Extract the (X, Y) coordinate from the center of the cell holding the provided text.  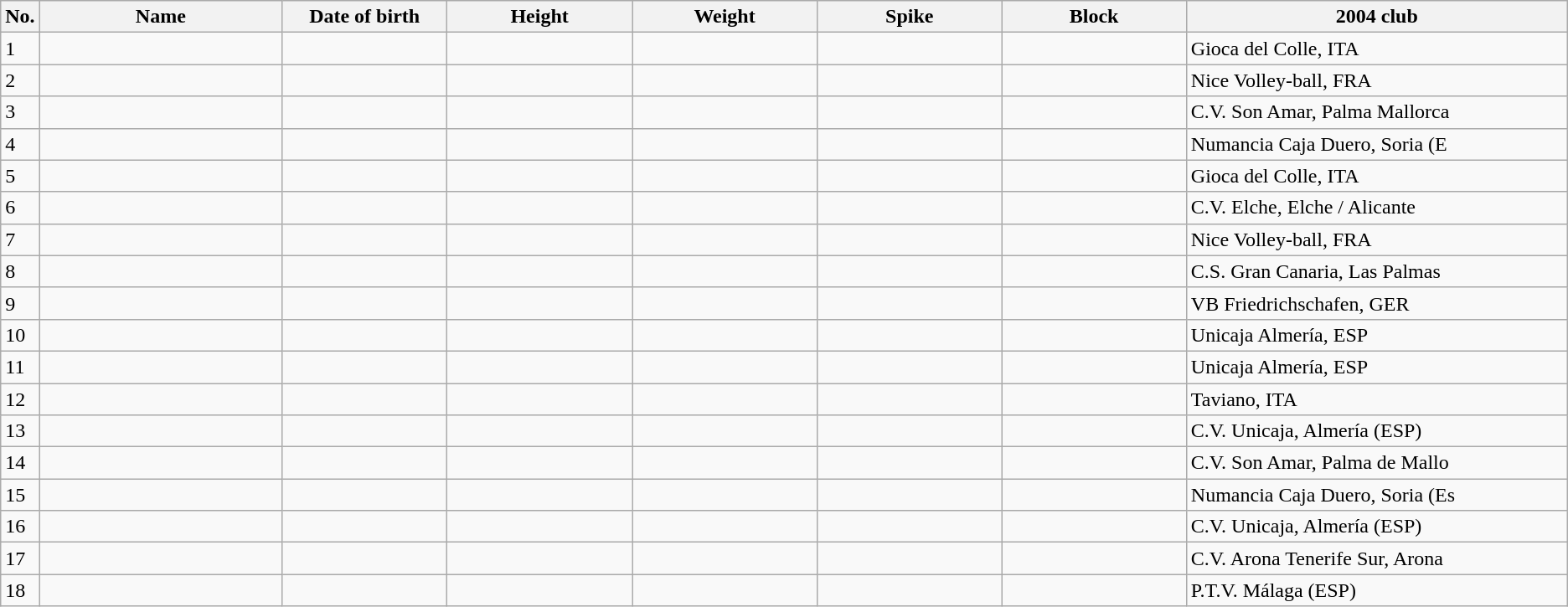
2 (20, 80)
10 (20, 335)
Weight (725, 17)
Numancia Caja Duero, Soria (E (1377, 144)
11 (20, 367)
14 (20, 463)
17 (20, 558)
C.V. Arona Tenerife Sur, Arona (1377, 558)
18 (20, 590)
3 (20, 112)
C.V. Son Amar, Palma Mallorca (1377, 112)
7 (20, 239)
16 (20, 527)
C.V. Elche, Elche / Alicante (1377, 208)
Taviano, ITA (1377, 399)
Name (161, 17)
9 (20, 303)
13 (20, 431)
5 (20, 176)
6 (20, 208)
4 (20, 144)
12 (20, 399)
2004 club (1377, 17)
VB Friedrichschafen, GER (1377, 303)
P.T.V. Málaga (ESP) (1377, 590)
1 (20, 49)
8 (20, 271)
C.S. Gran Canaria, Las Palmas (1377, 271)
Height (539, 17)
Block (1094, 17)
Numancia Caja Duero, Soria (Es (1377, 495)
15 (20, 495)
No. (20, 17)
Date of birth (365, 17)
Spike (910, 17)
C.V. Son Amar, Palma de Mallo (1377, 463)
